Detect which cell encompasses the target text, then output its [x, y] center coordinate. 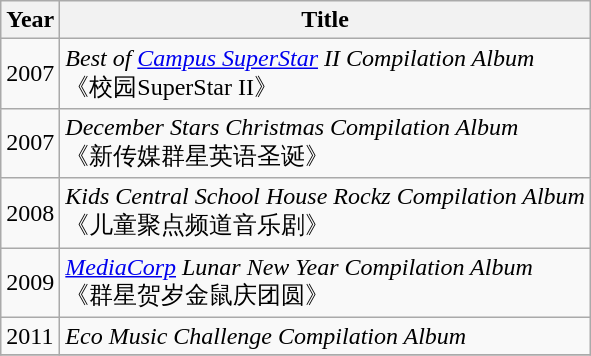
2011 [30, 336]
Eco Music Challenge Compilation Album [326, 336]
Year [30, 20]
Best of Campus SuperStar II Compilation Album《校园SuperStar II》 [326, 74]
December Stars Christmas Compilation Album《新传媒群星英语圣诞》 [326, 143]
Kids Central School House Rockz Compilation Album《儿童聚点频道音乐剧》 [326, 213]
2009 [30, 283]
MediaCorp Lunar New Year Compilation Album《群星贺岁金鼠庆团圆》 [326, 283]
2008 [30, 213]
Title [326, 20]
